Identify which cell holds the provided text, then report its [X, Y] central coordinate. 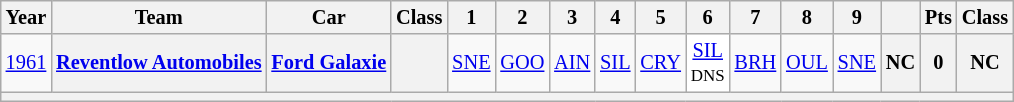
Car [328, 17]
Team [158, 17]
Year [26, 17]
Ford Galaxie [328, 63]
8 [807, 17]
SILDNS [708, 63]
AIN [572, 63]
7 [756, 17]
GOO [522, 63]
SIL [615, 63]
3 [572, 17]
1 [471, 17]
BRH [756, 63]
OUL [807, 63]
CRY [660, 63]
4 [615, 17]
Pts [938, 17]
9 [857, 17]
Reventlow Automobiles [158, 63]
5 [660, 17]
2 [522, 17]
1961 [26, 63]
6 [708, 17]
0 [938, 63]
